Extract the [X, Y] coordinate from the center of the cell holding the provided text.  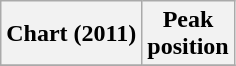
Chart (2011) [72, 34]
Peakposition [188, 34]
